Pinpoint the cell where the given text exists, returning its (X, Y) midpoint coordinate. 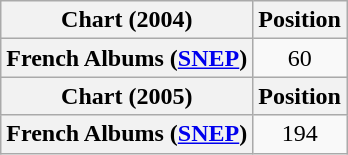
194 (300, 134)
Chart (2004) (127, 20)
Chart (2005) (127, 96)
60 (300, 58)
